Return [X, Y] of the center of cell containing provided text 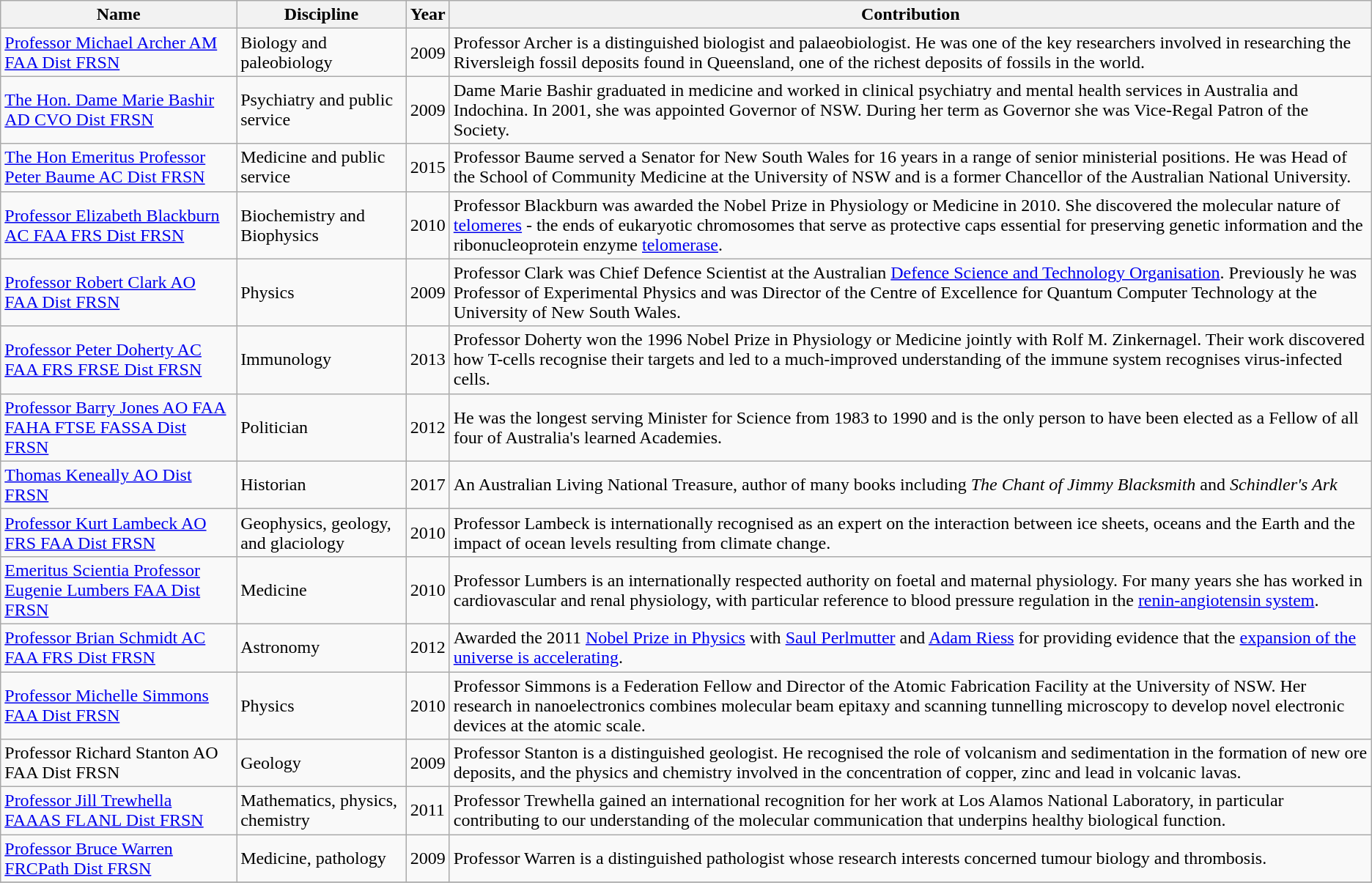
Professor Robert Clark AO FAA Dist FRSN [119, 292]
Mathematics, physics, chemistry [322, 810]
Professor Michael Archer AM FAA Dist FRSN [119, 53]
Professor Brian Schmidt AC FAA FRS Dist FRSN [119, 648]
Medicine and public service [322, 167]
Medicine [322, 590]
Psychiatry and public service [322, 110]
Immunology [322, 360]
Professor Barry Jones AO FAA FAHA FTSE FASSA Dist FRSN [119, 427]
Professor Michelle Simmons FAA Dist FRSN [119, 705]
Discipline [322, 15]
Name [119, 15]
Geology [322, 764]
Historian [322, 485]
2011 [428, 810]
Professor Peter Doherty AC FAA FRS FRSE Dist FRSN [119, 360]
The Hon Emeritus Professor Peter Baume AC Dist FRSN [119, 167]
Professor Warren is a distinguished pathologist whose research interests concerned tumour biology and thrombosis. [910, 859]
Professor Elizabeth Blackburn AC FAA FRS Dist FRSN [119, 225]
Politician [322, 427]
The Hon. Dame Marie Bashir AD CVO Dist FRSN [119, 110]
Geophysics, geology, and glaciology [322, 532]
Biochemistry and Biophysics [322, 225]
2017 [428, 485]
Contribution [910, 15]
Professor Jill Trewhella FAAAS FLANL Dist FRSN [119, 810]
Thomas Keneally AO Dist FRSN [119, 485]
2015 [428, 167]
2013 [428, 360]
An Australian Living National Treasure, author of many books including The Chant of Jimmy Blacksmith and Schindler's Ark [910, 485]
Biology and paleobiology [322, 53]
Astronomy [322, 648]
Year [428, 15]
Professor Kurt Lambeck AO FRS FAA Dist FRSN [119, 532]
Professor Bruce Warren FRCPath Dist FRSN [119, 859]
Professor Richard Stanton AO FAA Dist FRSN [119, 764]
Emeritus Scientia Professor Eugenie Lumbers FAA Dist FRSN [119, 590]
Medicine, pathology [322, 859]
